From the cell containing the given text, extract its center point as [x, y] coordinate. 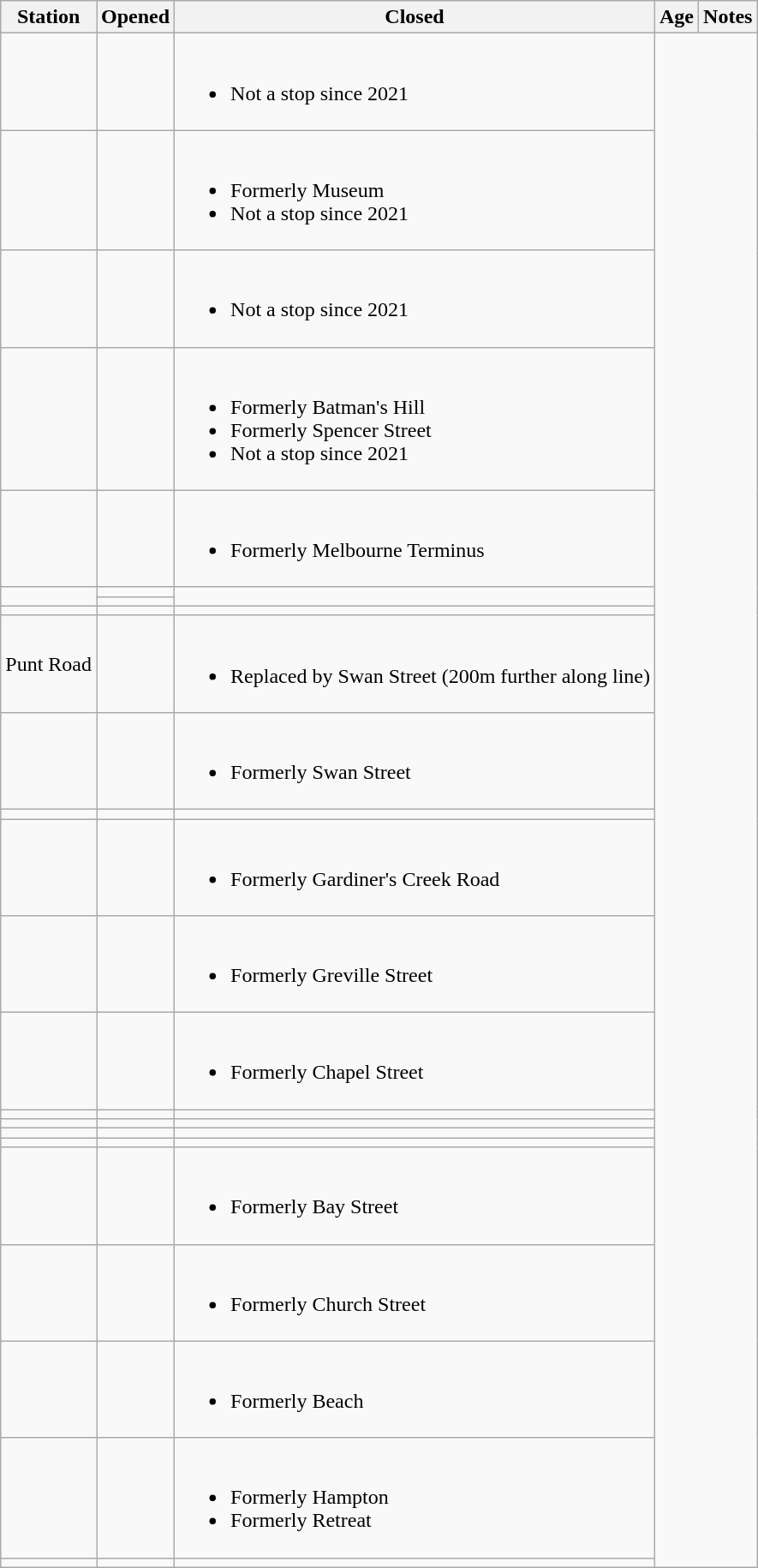
Formerly Gardiner's Creek Road [415, 867]
Formerly HamptonFormerly Retreat [415, 1498]
Formerly Bay Street [415, 1196]
Closed [415, 17]
Formerly Swan Street [415, 761]
Formerly Chapel Street [415, 1061]
Formerly Melbourne Terminus [415, 538]
Age [677, 17]
Formerly MuseumNot a stop since 2021 [415, 190]
Opened [135, 17]
Formerly Church Street [415, 1292]
Notes [728, 17]
Formerly Greville Street [415, 965]
Punt Road [49, 663]
Replaced by Swan Street (200m further along line) [415, 663]
Formerly Batman's HillFormerly Spencer StreetNot a stop since 2021 [415, 418]
Station [49, 17]
Formerly Beach [415, 1390]
